Find where the given text appears and provide that cell's center as [X, Y] coordinate. 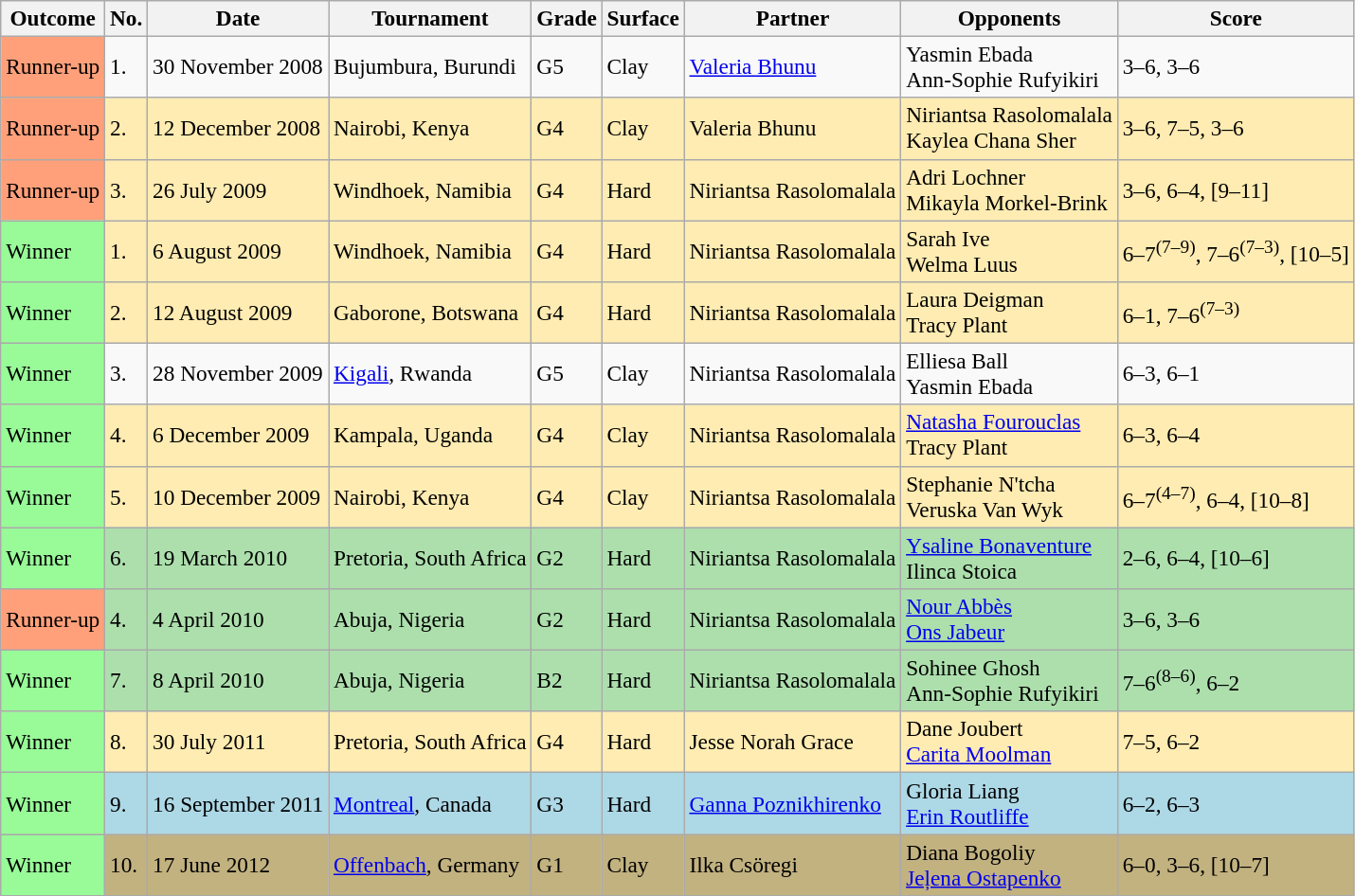
10 December 2009 [239, 496]
Bujumbura, Burundi [430, 66]
Yasmin Ebada Ann-Sophie Rufyikiri [1010, 66]
7–6(8–6), 6–2 [1236, 680]
Montreal, Canada [430, 803]
30 July 2011 [239, 743]
Natasha Fourouclas Tracy Plant [1010, 436]
7. [127, 680]
G3 [567, 803]
6–1, 7–6(7–3) [1236, 313]
Kigali, Rwanda [430, 373]
Tournament [430, 18]
6 August 2009 [239, 250]
Sohinee Ghosh Ann-Sophie Rufyikiri [1010, 680]
3–6, 6–4, [9–11] [1236, 189]
6–7(4–7), 6–4, [10–8] [1236, 496]
5. [127, 496]
8. [127, 743]
4 April 2010 [239, 619]
Stephanie N'tcha Veruska Van Wyk [1010, 496]
Niriantsa Rasolomalala Kaylea Chana Sher [1010, 129]
7–5, 6–2 [1236, 743]
Elliesa Ball Yasmin Ebada [1010, 373]
Date [239, 18]
Laura Deigman Tracy Plant [1010, 313]
6–7(7–9), 7–6(7–3), [10–5] [1236, 250]
9. [127, 803]
17 June 2012 [239, 864]
12 December 2008 [239, 129]
2–6, 6–4, [10–6] [1236, 557]
Outcome [53, 18]
Score [1236, 18]
Grade [567, 18]
Gaborone, Botswana [430, 313]
30 November 2008 [239, 66]
6 December 2009 [239, 436]
6–0, 3–6, [10–7] [1236, 864]
6–3, 6–4 [1236, 436]
6–2, 6–3 [1236, 803]
Partner [792, 18]
Diana Bogoliy Jeļena Ostapenko [1010, 864]
6–3, 6–1 [1236, 373]
Kampala, Uganda [430, 436]
Adri Lochner Mikayla Morkel-Brink [1010, 189]
No. [127, 18]
3–6, 7–5, 3–6 [1236, 129]
Ganna Poznikhirenko [792, 803]
6. [127, 557]
Ilka Csöregi [792, 864]
12 August 2009 [239, 313]
Gloria Liang Erin Routliffe [1010, 803]
Nour Abbès Ons Jabeur [1010, 619]
Opponents [1010, 18]
Sarah Ive Welma Luus [1010, 250]
Ysaline Bonaventure Ilinca Stoica [1010, 557]
Surface [642, 18]
Dane Joubert Carita Moolman [1010, 743]
G1 [567, 864]
8 April 2010 [239, 680]
10. [127, 864]
Jesse Norah Grace [792, 743]
B2 [567, 680]
19 March 2010 [239, 557]
26 July 2009 [239, 189]
28 November 2009 [239, 373]
16 September 2011 [239, 803]
Offenbach, Germany [430, 864]
